Provide the [x, y] coordinate of the cell's center where the given text is located.  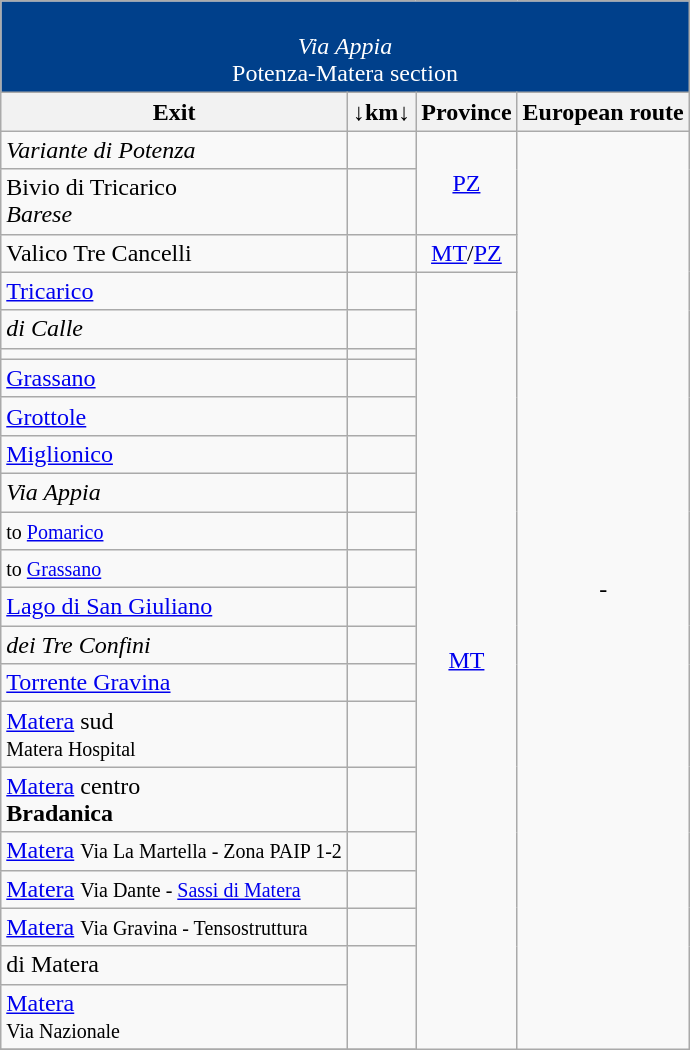
Tricarico [174, 291]
Matera Via Nazionale [174, 1016]
Matera Via La Martella - Zona PAIP 1-2 [174, 851]
Torrente Gravina [174, 683]
Lago di San Giuliano [174, 607]
Miglionico [174, 454]
Via Appia [174, 492]
Variante di Potenza [174, 150]
Bivio di Tricarico Barese [174, 202]
to Pomarico [174, 531]
Grottole [174, 416]
dei Tre Confini [174, 645]
Grassano [174, 378]
- [603, 590]
Via AppiaPotenza-Matera section [346, 47]
Matera Via Gravina - Tensostruttura [174, 927]
MT/PZ [466, 253]
Valico Tre Cancelli [174, 253]
PZ [466, 182]
Matera sud Matera Hospital [174, 734]
di Matera [174, 965]
di Calle [174, 329]
Matera centro Bradanica [174, 800]
to Grassano [174, 569]
MT [466, 660]
Matera Via Dante - Sassi di Matera [174, 889]
European route [603, 112]
Province [466, 112]
Exit [174, 112]
↓km↓ [381, 112]
